Output the [X, Y] coordinate of the center of the cell containing the given text.  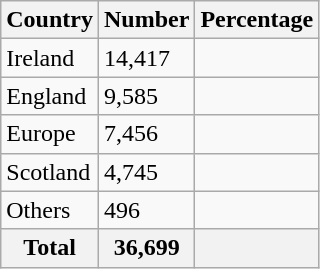
England [50, 96]
9,585 [146, 96]
Scotland [50, 172]
14,417 [146, 58]
Total [50, 248]
7,456 [146, 134]
Ireland [50, 58]
Europe [50, 134]
Number [146, 20]
496 [146, 210]
4,745 [146, 172]
Others [50, 210]
Percentage [257, 20]
Country [50, 20]
36,699 [146, 248]
